From the cell containing the given text, extract its center point as (x, y) coordinate. 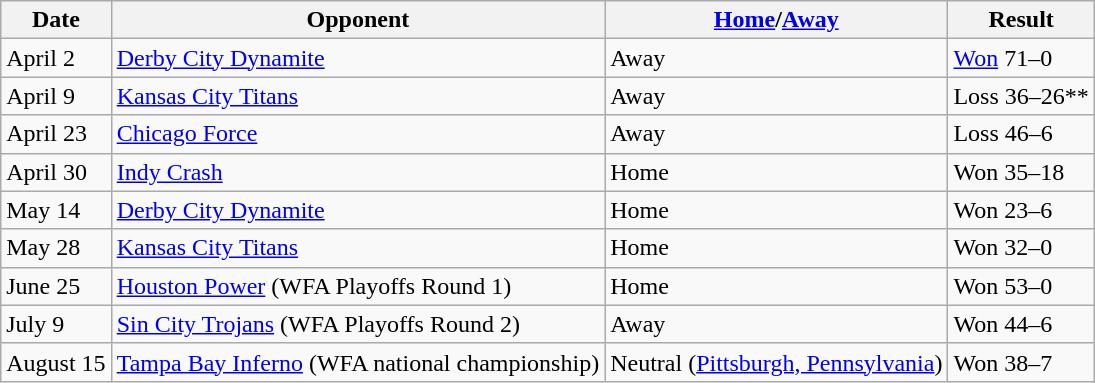
April 2 (56, 58)
Loss 36–26** (1021, 96)
Home/Away (776, 20)
April 30 (56, 172)
July 9 (56, 324)
Won 23–6 (1021, 210)
Won 38–7 (1021, 362)
Won 71–0 (1021, 58)
August 15 (56, 362)
Houston Power (WFA Playoffs Round 1) (358, 286)
Date (56, 20)
Tampa Bay Inferno (WFA national championship) (358, 362)
Chicago Force (358, 134)
Neutral (Pittsburgh, Pennsylvania) (776, 362)
Won 32–0 (1021, 248)
April 23 (56, 134)
Won 44–6 (1021, 324)
Result (1021, 20)
April 9 (56, 96)
Loss 46–6 (1021, 134)
June 25 (56, 286)
Won 53–0 (1021, 286)
May 28 (56, 248)
Opponent (358, 20)
Indy Crash (358, 172)
Sin City Trojans (WFA Playoffs Round 2) (358, 324)
May 14 (56, 210)
Won 35–18 (1021, 172)
